From the cell containing the given text, extract its center point as [x, y] coordinate. 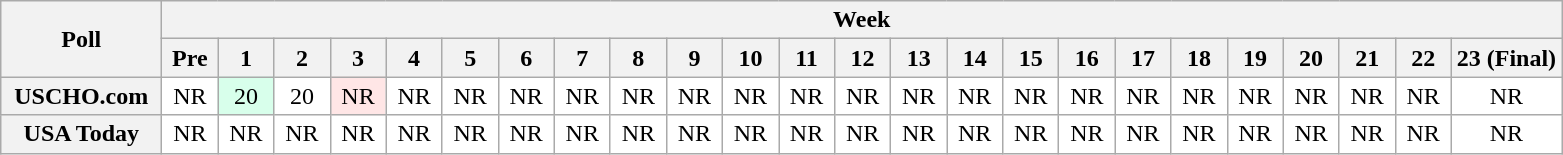
21 [1367, 58]
Poll [82, 39]
23 (Final) [1506, 58]
3 [358, 58]
10 [750, 58]
19 [1255, 58]
5 [470, 58]
18 [1199, 58]
8 [638, 58]
11 [806, 58]
2 [302, 58]
9 [694, 58]
6 [526, 58]
22 [1423, 58]
4 [414, 58]
7 [582, 58]
15 [1031, 58]
1 [246, 58]
USA Today [82, 134]
14 [975, 58]
Week [862, 20]
17 [1143, 58]
Pre [190, 58]
13 [919, 58]
12 [863, 58]
16 [1087, 58]
USCHO.com [82, 96]
